Return (X, Y) of the center of cell containing provided text 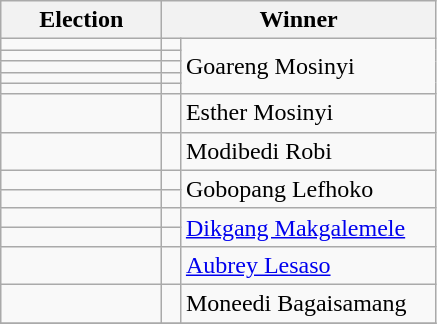
Election (82, 20)
Dikgang Makgalemele (308, 227)
Esther Mosinyi (308, 113)
Modibedi Robi (308, 151)
Gobopang Lefhoko (308, 189)
Goareng Mosinyi (308, 66)
Aubrey Lesaso (308, 265)
Winner (299, 20)
Moneedi Bagaisamang (308, 303)
